Detect which cell encompasses the target text, then output its (x, y) center coordinate. 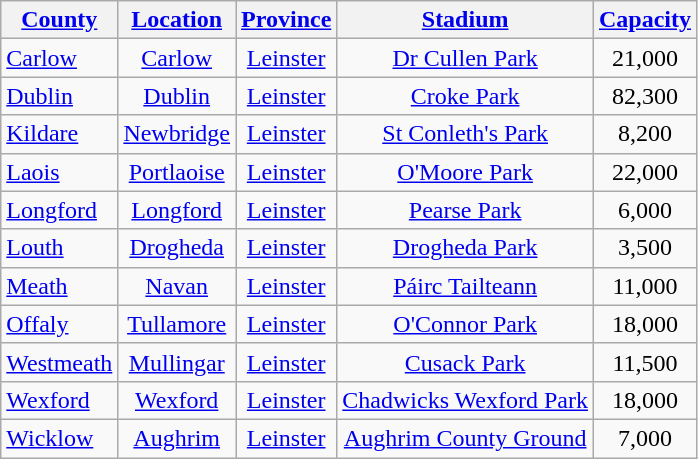
6,000 (644, 210)
Navan (177, 286)
Westmeath (60, 362)
Offaly (60, 324)
7,000 (644, 438)
11,500 (644, 362)
Wicklow (60, 438)
Pearse Park (466, 210)
St Conleth's Park (466, 134)
Drogheda Park (466, 248)
County (60, 20)
Tullamore (177, 324)
Drogheda (177, 248)
82,300 (644, 96)
Kildare (60, 134)
Chadwicks Wexford Park (466, 400)
Meath (60, 286)
Mullingar (177, 362)
8,200 (644, 134)
Croke Park (466, 96)
3,500 (644, 248)
Location (177, 20)
11,000 (644, 286)
Capacity (644, 20)
Dr Cullen Park (466, 58)
Newbridge (177, 134)
Laois (60, 172)
Aughrim (177, 438)
Aughrim County Ground (466, 438)
Province (286, 20)
O'Moore Park (466, 172)
Cusack Park (466, 362)
O'Connor Park (466, 324)
21,000 (644, 58)
Stadium (466, 20)
Páirc Tailteann (466, 286)
22,000 (644, 172)
Portlaoise (177, 172)
Louth (60, 248)
